Identify which cell holds the provided text, then report its (x, y) central coordinate. 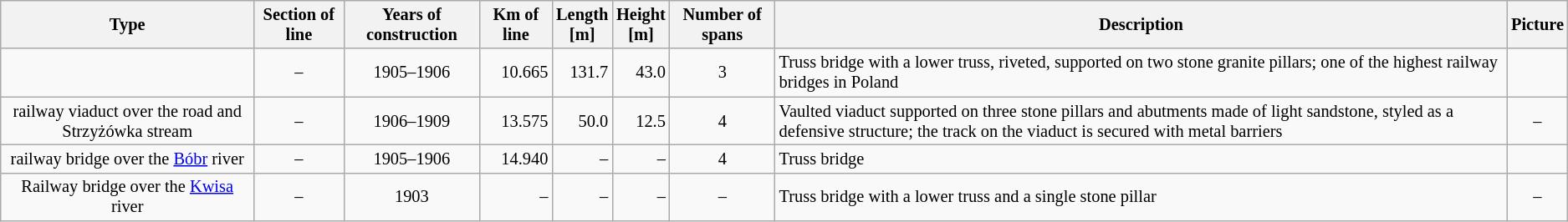
Number of spans (723, 24)
14.940 (517, 159)
Truss bridge with a lower truss and a single stone pillar (1141, 197)
131.7 (582, 73)
railway bridge over the Bóbr river (127, 159)
railway viaduct over the road and Strzyżówka stream (127, 121)
Description (1141, 24)
Truss bridge with a lower truss, riveted, supported on two stone granite pillars; one of the highest railway bridges in Poland (1141, 73)
Length[m] (582, 24)
12.5 (641, 121)
Picture (1537, 24)
Type (127, 24)
Section of line (299, 24)
Railway bridge over the Kwisa river (127, 197)
Truss bridge (1141, 159)
1906–1909 (411, 121)
10.665 (517, 73)
50.0 (582, 121)
13.575 (517, 121)
Km of line (517, 24)
43.0 (641, 73)
Years of construction (411, 24)
Height[m] (641, 24)
3 (723, 73)
1903 (411, 197)
